Pinpoint the cell where the given text exists, returning its (X, Y) midpoint coordinate. 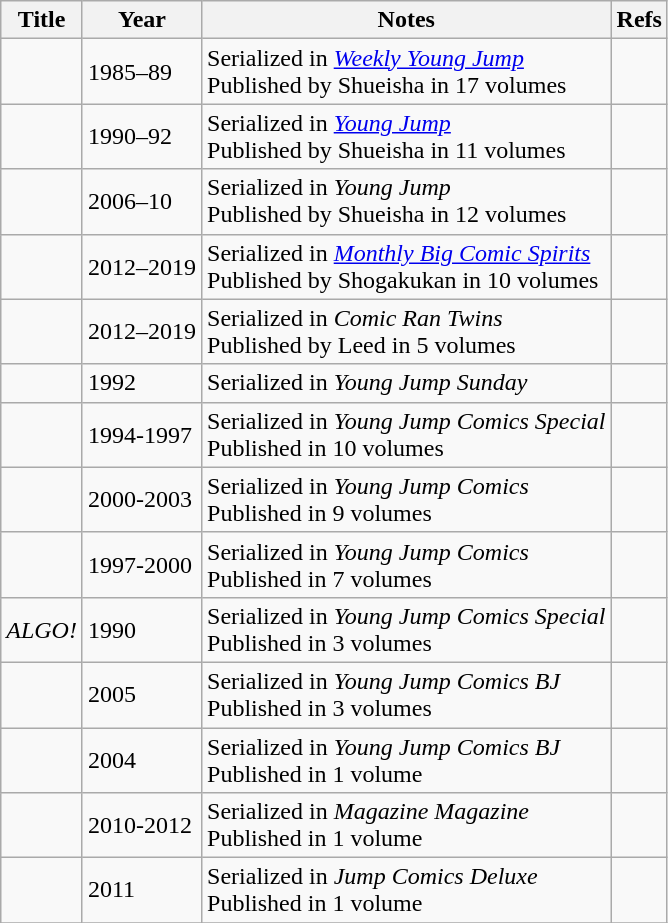
1990–92 (142, 136)
1992 (142, 383)
Title (42, 20)
Serialized in Young Jump Comics SpecialPublished in 10 volumes (406, 434)
ALGO! (42, 630)
2011 (142, 890)
Refs (639, 20)
Serialized in Jump Comics DeluxePublished in 1 volume (406, 890)
2005 (142, 694)
Serialized in Monthly Big Comic SpiritsPublished by Shogakukan in 10 volumes (406, 266)
2010-2012 (142, 826)
2000-2003 (142, 500)
2006–10 (142, 202)
Serialized in Young Jump Sunday (406, 383)
Serialized in Young Jump Comics BJPublished in 1 volume (406, 760)
Serialized in Young Jump Comics SpecialPublished in 3 volumes (406, 630)
1985–89 (142, 72)
Serialized in Young JumpPublished by Shueisha in 12 volumes (406, 202)
Year (142, 20)
1990 (142, 630)
Serialized in Young Jump ComicsPublished in 7 volumes (406, 564)
Serialized in Young Jump ComicsPublished in 9 volumes (406, 500)
Serialized in Weekly Young Jump Published by Shueisha in 17 volumes (406, 72)
Serialized in Magazine MagazinePublished in 1 volume (406, 826)
1997-2000 (142, 564)
Serialized in Young Jump Comics BJPublished in 3 volumes (406, 694)
1994-1997 (142, 434)
2004 (142, 760)
Serialized in Young JumpPublished by Shueisha in 11 volumes (406, 136)
Serialized in Comic Ran TwinsPublished by Leed in 5 volumes (406, 332)
Notes (406, 20)
